Locate the cell with the specified text and output its (x, y) center coordinate. 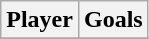
Player (40, 20)
Goals (113, 20)
